Provide the (x, y) coordinate of the cell's center where the given text is located.  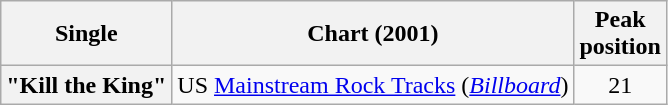
21 (620, 85)
"Kill the King" (86, 85)
US Mainstream Rock Tracks (Billboard) (373, 85)
Peakposition (620, 34)
Single (86, 34)
Chart (2001) (373, 34)
